Capture the cell that displays the provided text and extract its [x, y] central coordinate. 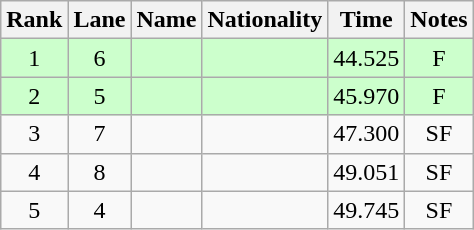
49.745 [366, 210]
7 [100, 134]
45.970 [366, 96]
Notes [439, 20]
3 [34, 134]
Rank [34, 20]
6 [100, 58]
1 [34, 58]
44.525 [366, 58]
Nationality [265, 20]
49.051 [366, 172]
2 [34, 96]
Lane [100, 20]
47.300 [366, 134]
Time [366, 20]
8 [100, 172]
Name [166, 20]
